Return the (X, Y) coordinate for the center point of the cell that contains the specified text.  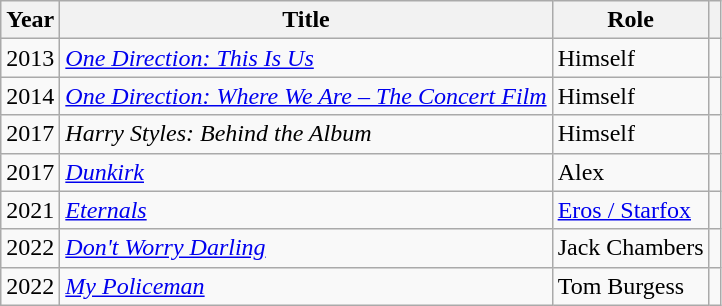
Title (306, 20)
2014 (30, 96)
Eternals (306, 210)
My Policeman (306, 286)
2021 (30, 210)
Dunkirk (306, 172)
Tom Burgess (630, 286)
2013 (30, 58)
One Direction: This Is Us (306, 58)
Harry Styles: Behind the Album (306, 134)
Year (30, 20)
Don't Worry Darling (306, 248)
Jack Chambers (630, 248)
One Direction: Where We Are – The Concert Film (306, 96)
Eros / Starfox (630, 210)
Alex (630, 172)
Role (630, 20)
